Locate the cell with the specified text and output its (x, y) center coordinate. 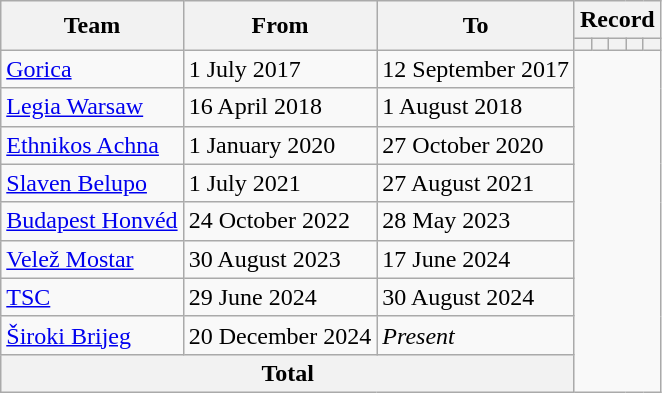
16 April 2018 (280, 107)
Team (92, 26)
Present (476, 335)
Velež Mostar (92, 259)
29 June 2024 (280, 297)
1 August 2018 (476, 107)
20 December 2024 (280, 335)
17 June 2024 (476, 259)
1 January 2020 (280, 145)
12 September 2017 (476, 69)
Slaven Belupo (92, 183)
TSC (92, 297)
1 July 2017 (280, 69)
Total (288, 373)
24 October 2022 (280, 221)
Legia Warsaw (92, 107)
Record (617, 20)
28 May 2023 (476, 221)
1 July 2021 (280, 183)
27 October 2020 (476, 145)
30 August 2023 (280, 259)
To (476, 26)
From (280, 26)
Široki Brijeg (92, 335)
Budapest Honvéd (92, 221)
Gorica (92, 69)
30 August 2024 (476, 297)
Ethnikos Achna (92, 145)
27 August 2021 (476, 183)
